Return [x, y] of the center of cell containing provided text 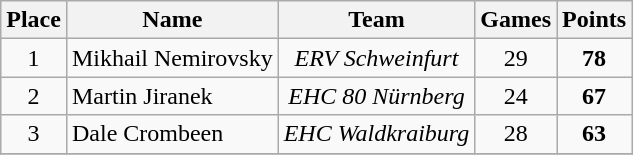
Martin Jiranek [172, 96]
63 [594, 134]
2 [34, 96]
EHC Waldkraiburg [376, 134]
Name [172, 20]
29 [516, 58]
24 [516, 96]
EHC 80 Nürnberg [376, 96]
78 [594, 58]
Mikhail Nemirovsky [172, 58]
3 [34, 134]
28 [516, 134]
Team [376, 20]
Dale Crombeen [172, 134]
ERV Schweinfurt [376, 58]
Place [34, 20]
Games [516, 20]
Points [594, 20]
1 [34, 58]
67 [594, 96]
